Pinpoint the cell where the given text exists, returning its [X, Y] midpoint coordinate. 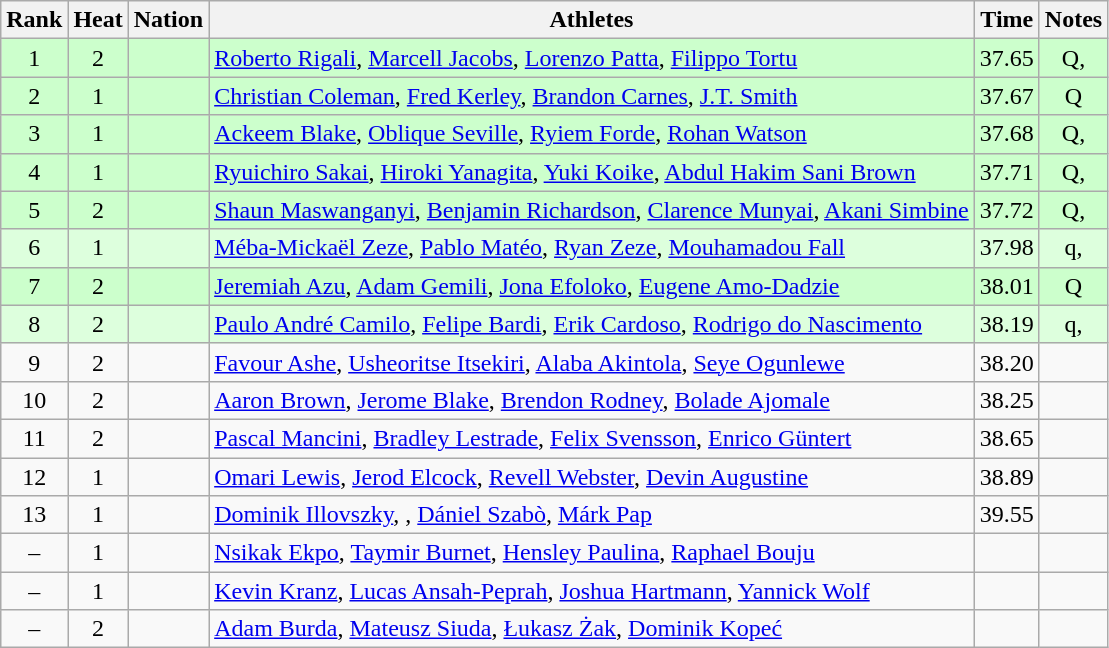
3 [34, 134]
Rank [34, 20]
Aaron Brown, Jerome Blake, Brendon Rodney, Bolade Ajomale [592, 400]
37.71 [1006, 172]
Adam Burda, Mateusz Siuda, Łukasz Żak, Dominik Kopeć [592, 629]
38.25 [1006, 400]
Roberto Rigali, Marcell Jacobs, Lorenzo Patta, Filippo Tortu [592, 58]
Nsikak Ekpo, Taymir Burnet, Hensley Paulina, Raphael Bouju [592, 553]
Time [1006, 20]
13 [34, 515]
37.67 [1006, 96]
39.55 [1006, 515]
37.98 [1006, 248]
37.72 [1006, 210]
9 [34, 362]
5 [34, 210]
Kevin Kranz, Lucas Ansah-Peprah, Joshua Hartmann, Yannick Wolf [592, 591]
Notes [1073, 20]
Pascal Mancini, Bradley Lestrade, Felix Svensson, Enrico Güntert [592, 438]
4 [34, 172]
38.65 [1006, 438]
38.19 [1006, 324]
Shaun Maswanganyi, Benjamin Richardson, Clarence Munyai, Akani Simbine [592, 210]
Favour Ashe, Usheoritse Itsekiri, Alaba Akintola, Seye Ogunlewe [592, 362]
6 [34, 248]
37.68 [1006, 134]
12 [34, 477]
Ryuichiro Sakai, Hiroki Yanagita, Yuki Koike, Abdul Hakim Sani Brown [592, 172]
Dominik Illovszky, , Dániel Szabò, Márk Pap [592, 515]
38.89 [1006, 477]
Ackeem Blake, Oblique Seville, Ryiem Forde, Rohan Watson [592, 134]
Jeremiah Azu, Adam Gemili, Jona Efoloko, Eugene Amo-Dadzie [592, 286]
Paulo André Camilo, Felipe Bardi, Erik Cardoso, Rodrigo do Nascimento [592, 324]
38.20 [1006, 362]
38.01 [1006, 286]
Athletes [592, 20]
10 [34, 400]
11 [34, 438]
Heat [98, 20]
Christian Coleman, Fred Kerley, Brandon Carnes, J.T. Smith [592, 96]
Nation [168, 20]
Méba-Mickaël Zeze, Pablo Matéo, Ryan Zeze, Mouhamadou Fall [592, 248]
Omari Lewis, Jerod Elcock, Revell Webster, Devin Augustine [592, 477]
8 [34, 324]
7 [34, 286]
37.65 [1006, 58]
